Find where the given text appears and provide that cell's center as (X, Y) coordinate. 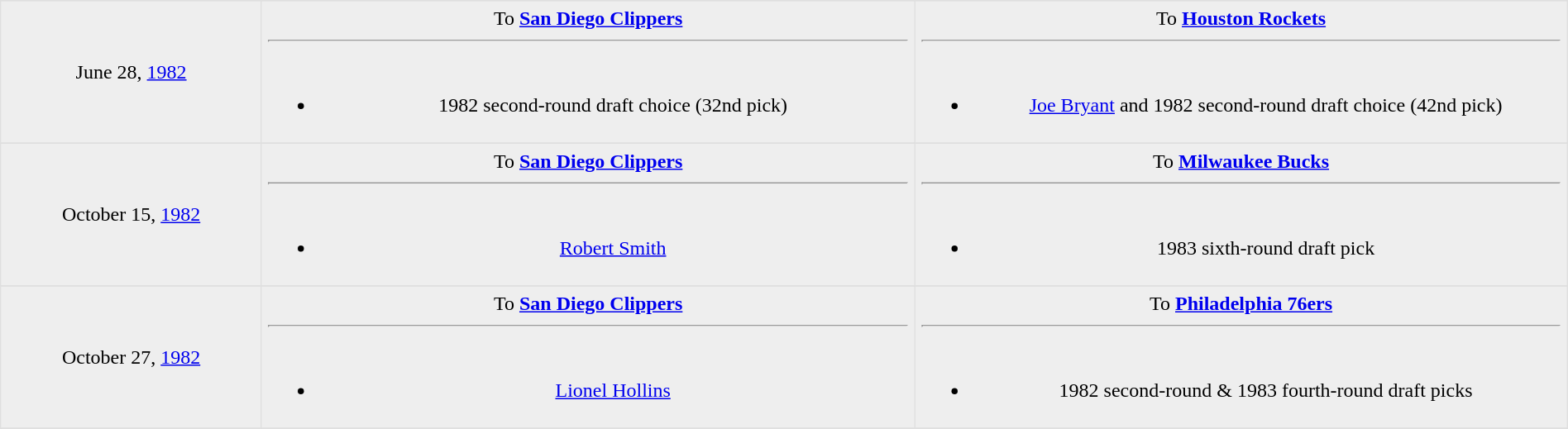
June 28, 1982 (131, 72)
October 15, 1982 (131, 214)
October 27, 1982 (131, 357)
To San Diego ClippersRobert Smith (587, 214)
To Milwaukee Bucks1983 sixth-round draft pick (1241, 214)
To Philadelphia 76ers1982 second-round & 1983 fourth-round draft picks (1241, 357)
To Houston RocketsJoe Bryant and 1982 second-round draft choice (42nd pick) (1241, 72)
To San Diego ClippersLionel Hollins (587, 357)
To San Diego Clippers1982 second-round draft choice (32nd pick) (587, 72)
